For the text-containing cell, return its midpoint in (x, y) coordinate format. 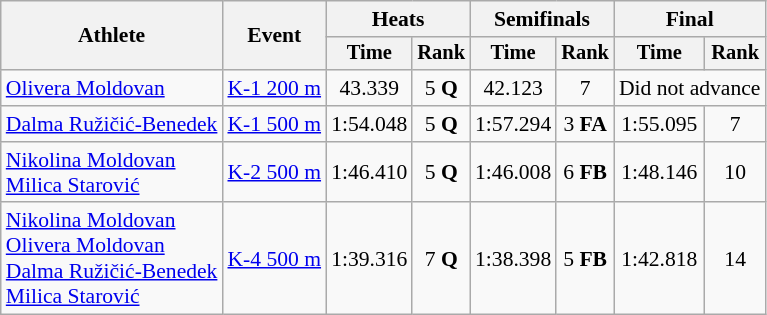
Final (690, 19)
1:55.095 (660, 124)
1:39.316 (369, 259)
43.339 (369, 88)
1:46.410 (369, 172)
Heats (398, 19)
Semifinals (542, 19)
Event (274, 36)
14 (736, 259)
K-1 500 m (274, 124)
Dalma Ružičić-Benedek (112, 124)
K-4 500 m (274, 259)
5 FB (585, 259)
Did not advance (690, 88)
1:48.146 (660, 172)
1:54.048 (369, 124)
K-2 500 m (274, 172)
7 Q (441, 259)
Nikolina MoldovanOlivera MoldovanDalma Ružičić-BenedekMilica Starović (112, 259)
Athlete (112, 36)
3 FA (585, 124)
1:38.398 (513, 259)
Olivera Moldovan (112, 88)
Nikolina MoldovanMilica Starović (112, 172)
K-1 200 m (274, 88)
6 FB (585, 172)
10 (736, 172)
1:46.008 (513, 172)
42.123 (513, 88)
1:57.294 (513, 124)
1:42.818 (660, 259)
